Return the [x, y] coordinate for the center point of the cell that contains the specified text.  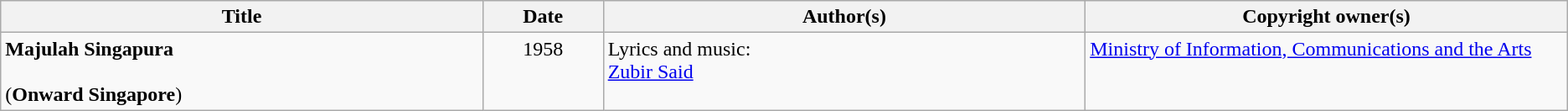
1958 [543, 71]
Majulah Singapura(Onward Singapore) [242, 71]
Ministry of Information, Communications and the Arts [1327, 71]
Title [242, 17]
Author(s) [844, 17]
Lyrics and music:Zubir Said [844, 71]
Copyright owner(s) [1327, 17]
Date [543, 17]
